Provide the (X, Y) coordinate of the cell's center where the given text is located.  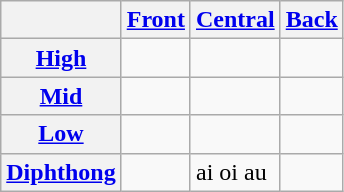
Low (61, 134)
Mid (61, 96)
ai oi au (235, 172)
Diphthong (61, 172)
Front (156, 20)
Central (235, 20)
Back (312, 20)
High (61, 58)
